Identify which cell holds the provided text, then report its [x, y] central coordinate. 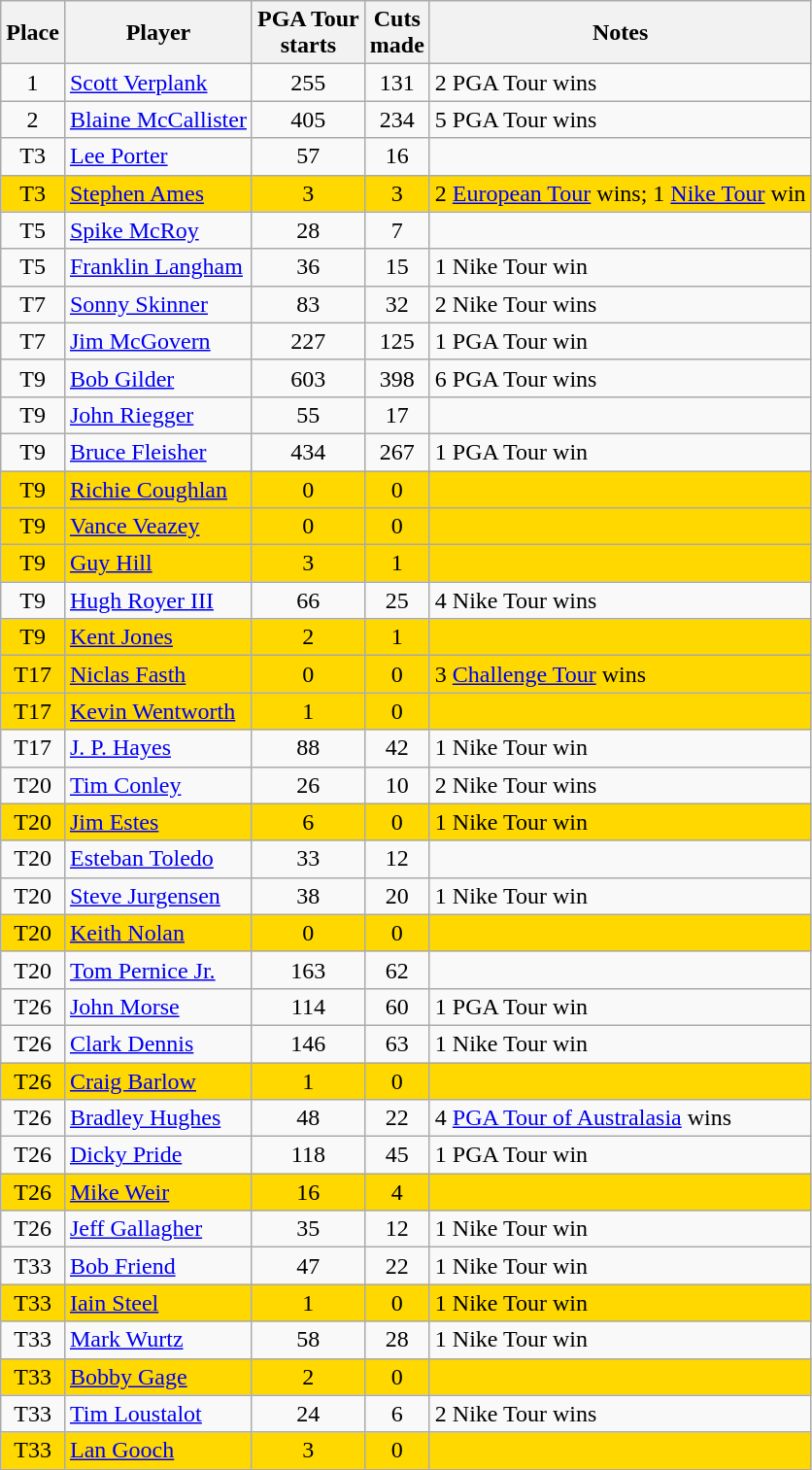
66 [308, 600]
Jim McGovern [157, 341]
227 [308, 341]
398 [396, 378]
4 [396, 1192]
Bob Friend [157, 1266]
25 [396, 600]
Bob Gilder [157, 378]
Lan Gooch [157, 1451]
Iain Steel [157, 1303]
10 [396, 785]
33 [308, 859]
Place [33, 33]
Player [157, 33]
Tim Loustalot [157, 1414]
Franklin Langham [157, 267]
Mark Wurtz [157, 1340]
38 [308, 896]
24 [308, 1414]
Sonny Skinner [157, 304]
255 [308, 83]
Cutsmade [396, 33]
42 [396, 748]
Guy Hill [157, 564]
20 [396, 896]
Tom Pernice Jr. [157, 970]
48 [308, 1118]
Kevin Wentworth [157, 711]
4 Nike Tour wins [620, 600]
Bobby Gage [157, 1377]
26 [308, 785]
58 [308, 1340]
Jeff Gallagher [157, 1229]
Craig Barlow [157, 1081]
Notes [620, 33]
Steve Jurgensen [157, 896]
405 [308, 120]
35 [308, 1229]
88 [308, 748]
55 [308, 415]
32 [396, 304]
2 European Tour wins; 1 Nike Tour win [620, 193]
267 [396, 452]
J. P. Hayes [157, 748]
3 Challenge Tour wins [620, 674]
114 [308, 1007]
Jim Estes [157, 822]
234 [396, 120]
47 [308, 1266]
Vance Veazey [157, 527]
Lee Porter [157, 156]
4 PGA Tour of Australasia wins [620, 1118]
Tim Conley [157, 785]
434 [308, 452]
125 [396, 341]
5 PGA Tour wins [620, 120]
Stephen Ames [157, 193]
131 [396, 83]
Keith Nolan [157, 933]
6 PGA Tour wins [620, 378]
57 [308, 156]
60 [396, 1007]
John Riegger [157, 415]
118 [308, 1155]
Esteban Toledo [157, 859]
Bradley Hughes [157, 1118]
15 [396, 267]
Clark Dennis [157, 1043]
Niclas Fasth [157, 674]
Hugh Royer III [157, 600]
John Morse [157, 1007]
7 [396, 230]
603 [308, 378]
Scott Verplank [157, 83]
Spike McRoy [157, 230]
Richie Coughlan [157, 489]
Kent Jones [157, 637]
PGA Tourstarts [308, 33]
83 [308, 304]
Mike Weir [157, 1192]
17 [396, 415]
62 [396, 970]
2 PGA Tour wins [620, 83]
146 [308, 1043]
Dicky Pride [157, 1155]
36 [308, 267]
45 [396, 1155]
Blaine McCallister [157, 120]
Bruce Fleisher [157, 452]
63 [396, 1043]
163 [308, 970]
